Output the (X, Y) coordinate of the center of the cell containing the given text.  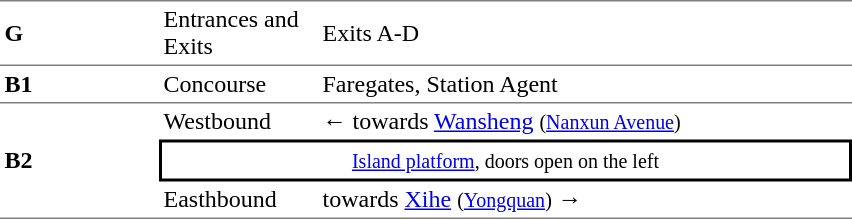
Island platform, doors open on the left (506, 161)
Entrances and Exits (238, 33)
Concourse (238, 85)
B1 (80, 85)
Faregates, Station Agent (585, 85)
Exits A-D (585, 33)
← towards Wansheng (Nanxun Avenue) (585, 122)
Westbound (238, 122)
G (80, 33)
